Extract the [X, Y] coordinate from the center of the cell holding the provided text.  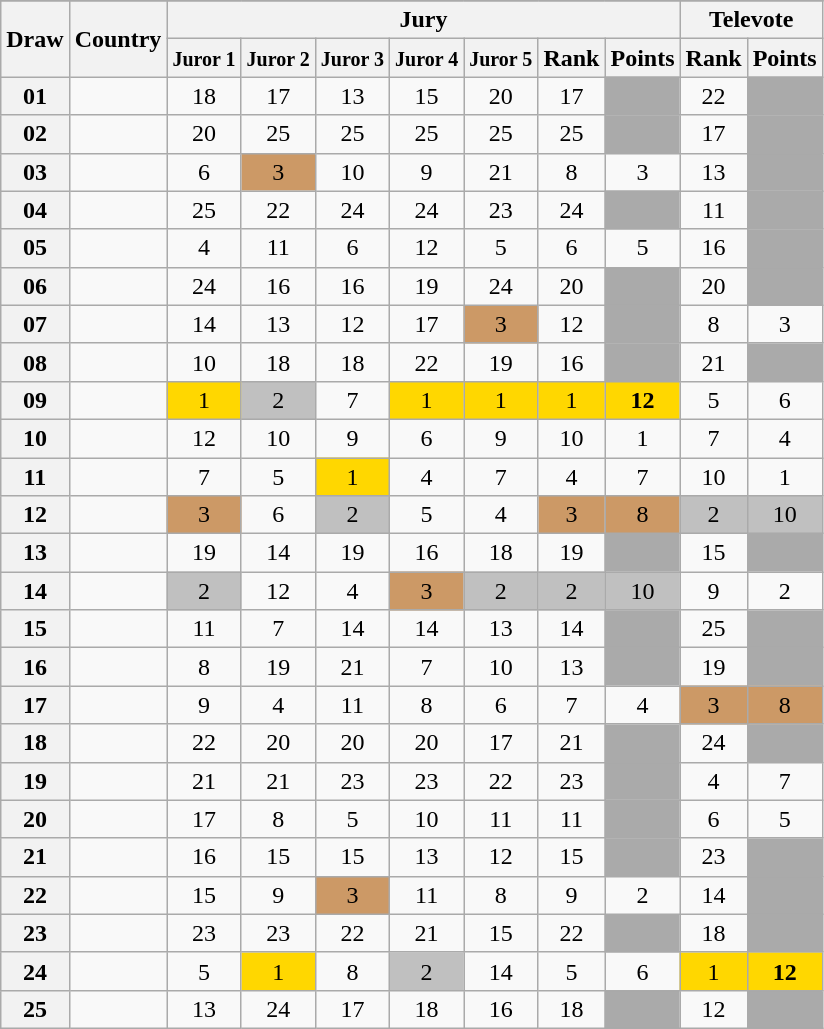
Jury [424, 20]
Juror 4 [426, 58]
07 [35, 324]
Juror 2 [278, 58]
01 [35, 96]
02 [35, 134]
05 [35, 248]
08 [35, 362]
06 [35, 286]
Televote [751, 20]
Juror 1 [204, 58]
Draw [35, 39]
Juror 5 [501, 58]
Juror 3 [352, 58]
09 [35, 400]
04 [35, 210]
03 [35, 172]
Country [118, 39]
